For the text-containing cell, return its midpoint in [x, y] coordinate format. 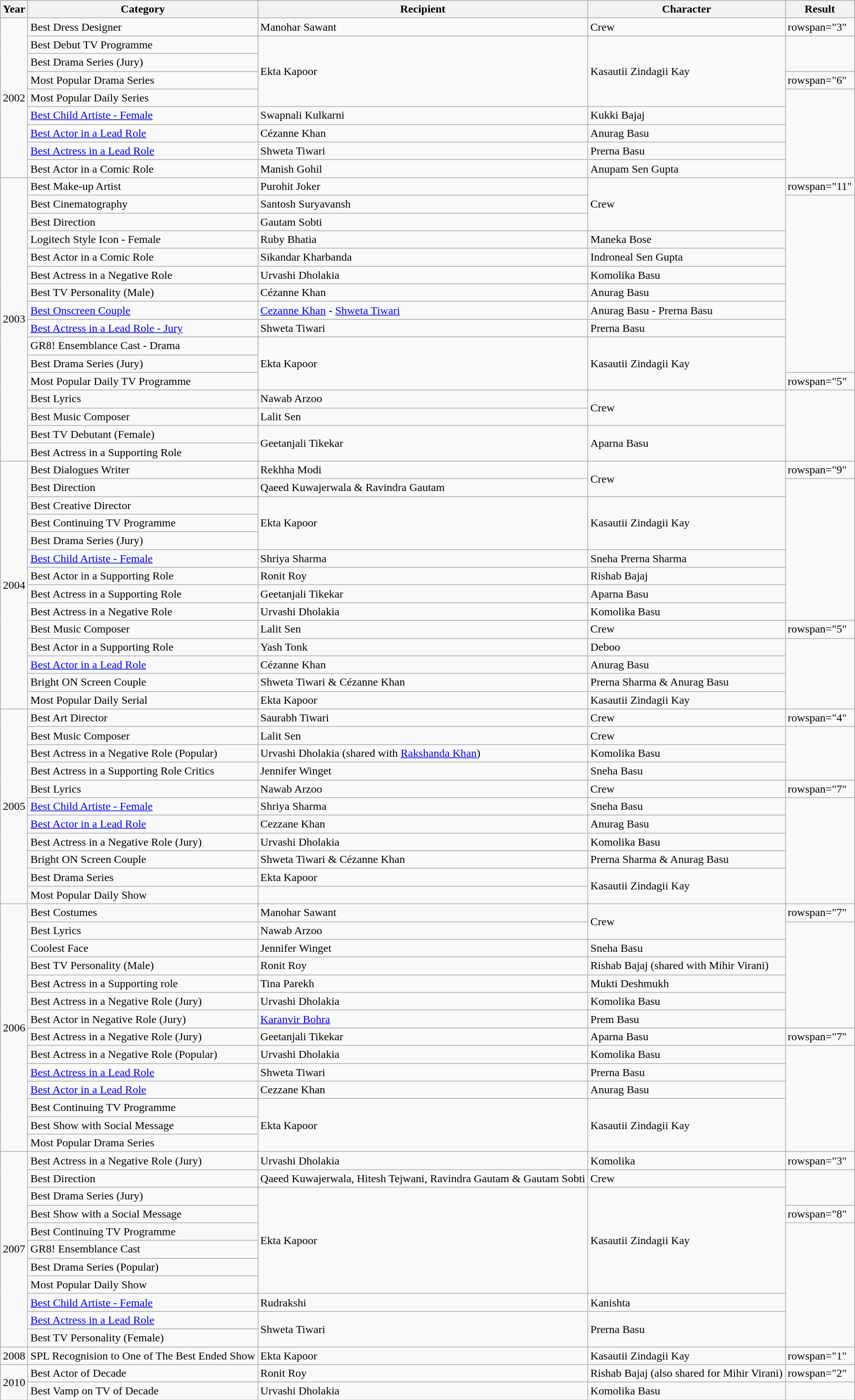
Rishab Bajaj [686, 576]
Indroneal Sen Gupta [686, 257]
2008 [14, 1356]
Best Make-up Artist [143, 186]
rowspan="2" [820, 1373]
Best Drama Series [143, 877]
GR8! Ensemblance Cast [143, 1249]
Anupam Sen Gupta [686, 168]
Best Creative Director [143, 505]
2002 [14, 98]
rowspan="4" [820, 718]
Sneha Prerna Sharma [686, 559]
Rishab Bajaj (shared with Mihir Virani) [686, 966]
Qaeed Kuwajerwala, Hitesh Tejwani, Ravindra Gautam & Gautam Sobti [423, 1178]
Best Costumes [143, 913]
Yash Tonk [423, 647]
Tina Parekh [423, 983]
Most Popular Daily Serial [143, 700]
Best Art Director [143, 718]
Best Show with Social Message [143, 1125]
Swapnali Kulkarni [423, 115]
rowspan="9" [820, 470]
Mukti Deshmukh [686, 983]
Prem Basu [686, 1019]
Manish Gohil [423, 168]
Best Show with a Social Message [143, 1214]
Character [686, 9]
Best TV Debutant (Female) [143, 434]
2006 [14, 1028]
rowspan="6" [820, 80]
Purohit Joker [423, 186]
2005 [14, 806]
rowspan="11" [820, 186]
Kukki Bajaj [686, 115]
rowspan="8" [820, 1214]
Saurabh Tiwari [423, 718]
Sikandar Kharbanda [423, 257]
Best Dialogues Writer [143, 470]
Logitech Style Icon - Female [143, 240]
Gautam Sobti [423, 222]
Best Actress in a Lead Role - Jury [143, 328]
SPL Recognision to One of The Best Ended Show [143, 1356]
Best Debut TV Programme [143, 45]
rowspan="1" [820, 1356]
Kanishta [686, 1302]
Maneka Bose [686, 240]
Best Onscreen Couple [143, 310]
GR8! Ensemblance Cast - Drama [143, 346]
Most Popular Daily Series [143, 98]
Best Actress in a Supporting Role Critics [143, 771]
Anurag Basu - Prerna Basu [686, 310]
Best Actor in Negative Role (Jury) [143, 1019]
Best TV Personality (Female) [143, 1338]
Most Popular Daily TV Programme [143, 381]
Qaeed Kuwajerwala & Ravindra Gautam [423, 487]
Recipient [423, 9]
Karanvir Bohra [423, 1019]
Best Cinematography [143, 204]
Deboo [686, 647]
Category [143, 9]
Rishab Bajaj (also shared for Mihir Virani) [686, 1373]
Rekhha Modi [423, 470]
Coolest Face [143, 948]
Best Actress in a Supporting role [143, 983]
2007 [14, 1249]
Best Drama Series (Popular) [143, 1267]
2010 [14, 1382]
Best Vamp on TV of Decade [143, 1391]
Result [820, 9]
Best Dress Designer [143, 27]
2003 [14, 319]
Urvashi Dholakia (shared with Rakshanda Khan) [423, 753]
2004 [14, 585]
Rudrakshi [423, 1302]
Komolika [686, 1161]
Best Actor of Decade [143, 1373]
Cezanne Khan - Shweta Tiwari [423, 310]
Ruby Bhatia [423, 240]
Year [14, 9]
Santosh Suryavansh [423, 204]
